Pinpoint the cell where the given text exists, returning its [x, y] midpoint coordinate. 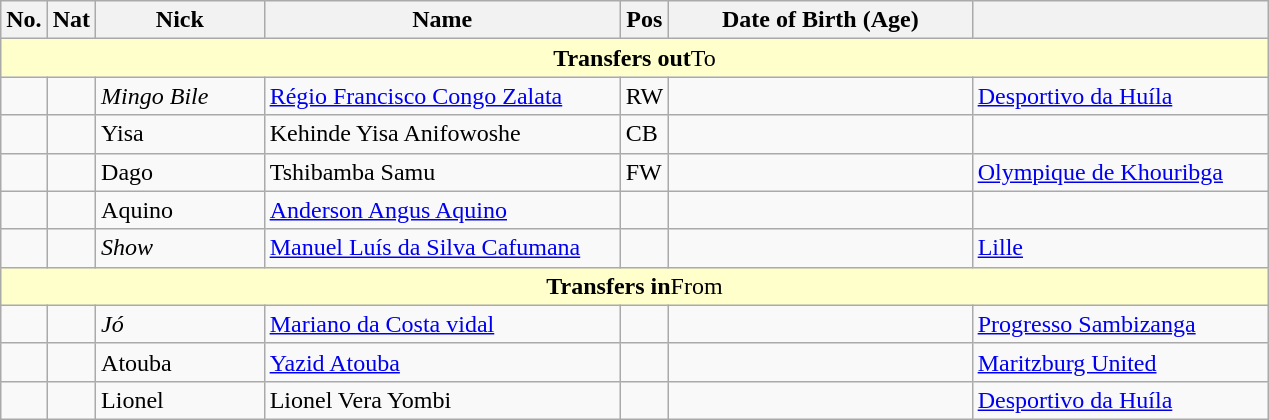
Name [442, 20]
Tshibamba Samu [442, 172]
Aquino [180, 210]
Transfers outTo [634, 58]
Kehinde Yisa Anifowoshe [442, 134]
Nat [71, 20]
Nick [180, 20]
Atouba [180, 362]
RW [644, 96]
Mariano da Costa vidal [442, 324]
Progresso Sambizanga [1120, 324]
Yisa [180, 134]
Lionel [180, 400]
Pos [644, 20]
Yazid Atouba [442, 362]
Dago [180, 172]
CB [644, 134]
Show [180, 248]
Olympique de Khouribga [1120, 172]
Anderson Angus Aquino [442, 210]
FW [644, 172]
Jó [180, 324]
Date of Birth (Age) [821, 20]
Transfers inFrom [634, 286]
Mingo Bile [180, 96]
Lionel Vera Yombi [442, 400]
Lille [1120, 248]
No. [24, 20]
Maritzburg United [1120, 362]
Manuel Luís da Silva Cafumana [442, 248]
Régio Francisco Congo Zalata [442, 96]
